Detect which cell encompasses the target text, then output its (X, Y) center coordinate. 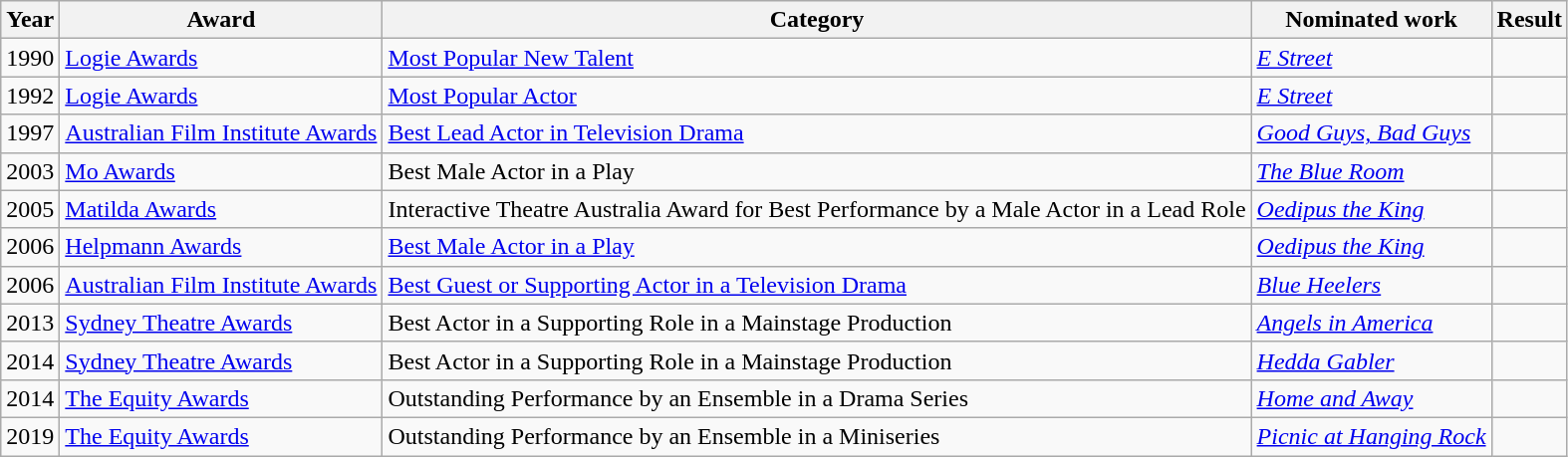
Picnic at Hanging Rock (1371, 436)
Award (221, 20)
The Blue Room (1371, 171)
Best Guest or Supporting Actor in a Television Drama (817, 285)
2005 (30, 209)
Year (30, 20)
Result (1529, 20)
Nominated work (1371, 20)
Most Popular New Talent (817, 58)
2013 (30, 323)
1990 (30, 58)
Outstanding Performance by an Ensemble in a Miniseries (817, 436)
Best Lead Actor in Television Drama (817, 133)
Interactive Theatre Australia Award for Best Performance by a Male Actor in a Lead Role (817, 209)
Matilda Awards (221, 209)
Blue Heelers (1371, 285)
2003 (30, 171)
Home and Away (1371, 398)
1992 (30, 96)
Angels in America (1371, 323)
Category (817, 20)
Mo Awards (221, 171)
Hedda Gabler (1371, 360)
2019 (30, 436)
Outstanding Performance by an Ensemble in a Drama Series (817, 398)
Most Popular Actor (817, 96)
1997 (30, 133)
Helpmann Awards (221, 247)
Good Guys, Bad Guys (1371, 133)
